Detect which cell encompasses the target text, then output its (X, Y) center coordinate. 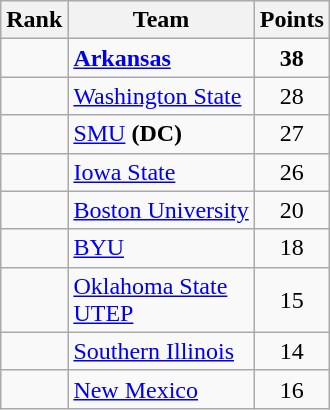
27 (292, 134)
16 (292, 389)
20 (292, 210)
SMU (DC) (161, 134)
Washington State (161, 96)
Iowa State (161, 172)
Points (292, 20)
26 (292, 172)
38 (292, 58)
18 (292, 248)
14 (292, 351)
Southern Illinois (161, 351)
28 (292, 96)
Rank (34, 20)
Arkansas (161, 58)
Boston University (161, 210)
BYU (161, 248)
15 (292, 300)
Team (161, 20)
New Mexico (161, 389)
Oklahoma StateUTEP (161, 300)
